From the cell containing the given text, extract its center point as [X, Y] coordinate. 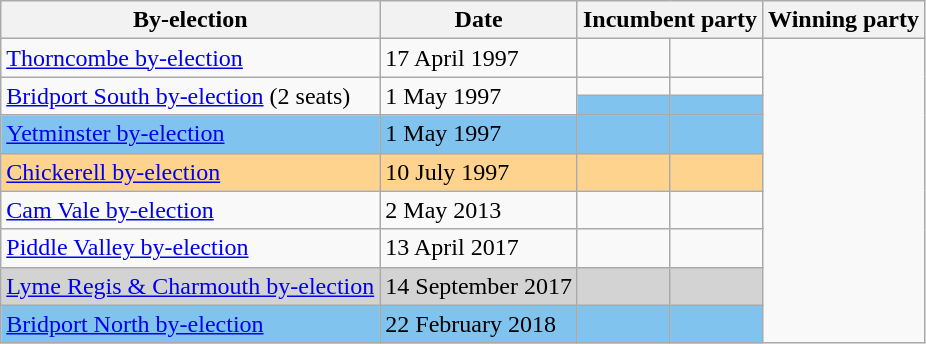
Yetminster by-election [190, 134]
13 April 2017 [479, 248]
10 July 1997 [479, 172]
Piddle Valley by-election [190, 248]
Incumbent party [670, 20]
22 February 2018 [479, 324]
Chickerell by-election [190, 172]
Cam Vale by-election [190, 210]
Date [479, 20]
Thorncombe by-election [190, 58]
Lyme Regis & Charmouth by-election [190, 286]
14 September 2017 [479, 286]
17 April 1997 [479, 58]
By-election [190, 20]
Bridport North by-election [190, 324]
Winning party [844, 20]
2 May 2013 [479, 210]
Bridport South by-election (2 seats) [190, 96]
